Identify which cell holds the provided text, then report its (X, Y) central coordinate. 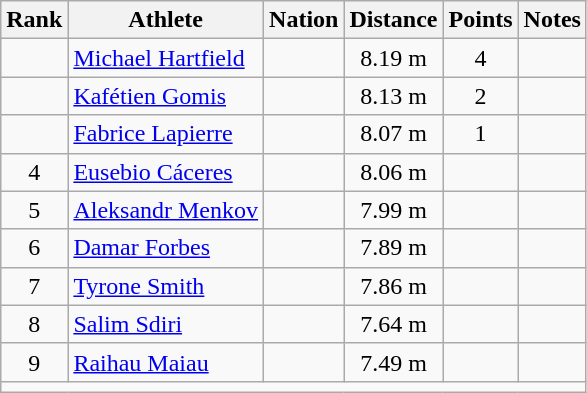
Salim Sdiri (166, 324)
Eusebio Cáceres (166, 172)
2 (480, 96)
8.07 m (394, 134)
Raihau Maiau (166, 362)
Notes (552, 20)
Aleksandr Menkov (166, 210)
7 (34, 286)
8 (34, 324)
8.19 m (394, 58)
6 (34, 248)
8.13 m (394, 96)
1 (480, 134)
Points (480, 20)
Distance (394, 20)
Damar Forbes (166, 248)
7.89 m (394, 248)
7.64 m (394, 324)
Rank (34, 20)
7.86 m (394, 286)
7.49 m (394, 362)
Tyrone Smith (166, 286)
9 (34, 362)
Michael Hartfield (166, 58)
Athlete (166, 20)
7.99 m (394, 210)
5 (34, 210)
Nation (304, 20)
8.06 m (394, 172)
Fabrice Lapierre (166, 134)
Kafétien Gomis (166, 96)
